Capture the cell that displays the provided text and extract its [x, y] central coordinate. 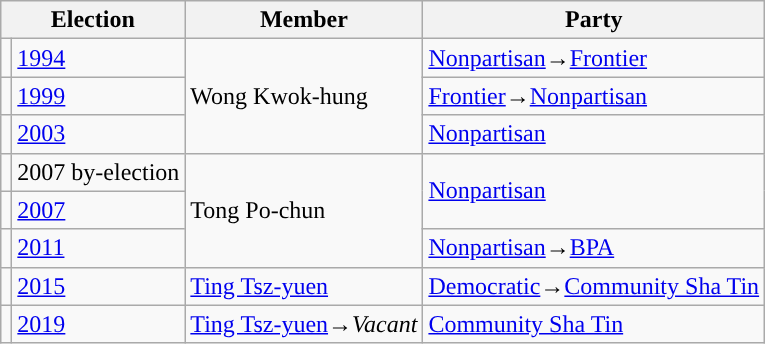
Election [93, 20]
Party [594, 20]
Wong Kwok-hung [304, 96]
Tong Po-chun [304, 210]
2007 [98, 210]
1999 [98, 96]
Nonpartisan→Frontier [594, 58]
2003 [98, 134]
2015 [98, 286]
Ting Tsz-yuen [304, 286]
2019 [98, 324]
Member [304, 20]
2007 by-election [98, 172]
Ting Tsz-yuen→Vacant [304, 324]
Democratic→Community Sha Tin [594, 286]
1994 [98, 58]
2011 [98, 248]
Nonpartisan→BPA [594, 248]
Frontier→Nonpartisan [594, 96]
Community Sha Tin [594, 324]
